Locate the cell with the specified text and output its [x, y] center coordinate. 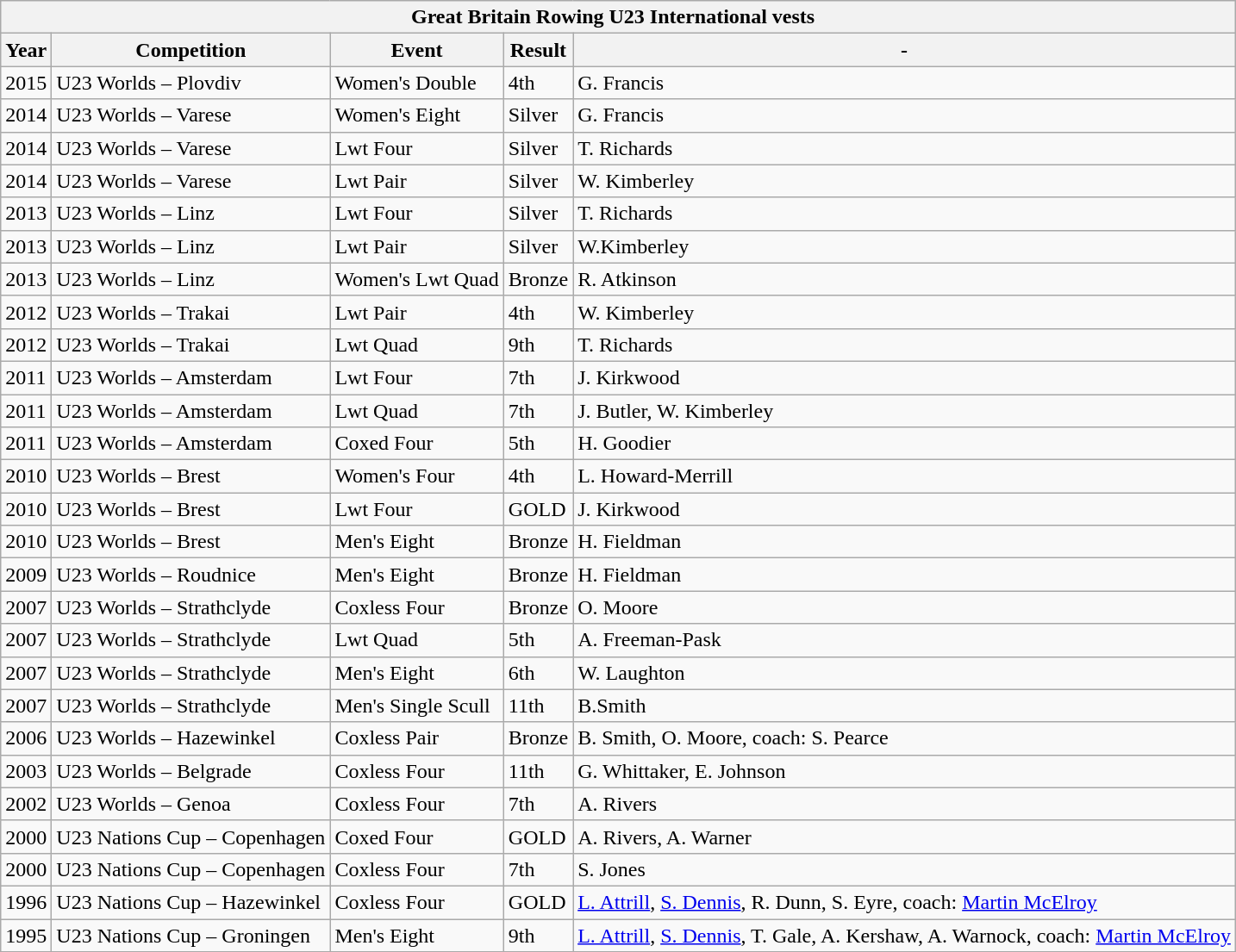
2015 [26, 83]
Event [417, 50]
U23 Worlds – Genoa [191, 804]
Great Britain Rowing U23 International vests [619, 17]
Coxless Pair [417, 738]
- [905, 50]
U23 Nations Cup – Groningen [191, 935]
L. Howard-Merrill [905, 476]
H. Goodier [905, 444]
J. Butler, W. Kimberley [905, 411]
2002 [26, 804]
U23 Worlds – Belgrade [191, 771]
Women's Lwt Quad [417, 279]
A. Rivers, A. Warner [905, 837]
2006 [26, 738]
L. Attrill, S. Dennis, T. Gale, A. Kershaw, A. Warnock, coach: Martin McElroy [905, 935]
Women's Eight [417, 115]
2009 [26, 575]
Year [26, 50]
W. Laughton [905, 673]
U23 Worlds – Hazewinkel [191, 738]
6th [538, 673]
U23 Worlds – Plovdiv [191, 83]
1996 [26, 902]
U23 Worlds – Roudnice [191, 575]
O. Moore [905, 607]
Result [538, 50]
Women's Four [417, 476]
Competition [191, 50]
L. Attrill, S. Dennis, R. Dunn, S. Eyre, coach: Martin McElroy [905, 902]
B.Smith [905, 706]
B. Smith, O. Moore, coach: S. Pearce [905, 738]
U23 Nations Cup – Hazewinkel [191, 902]
S. Jones [905, 869]
W.Kimberley [905, 246]
2003 [26, 771]
A. Rivers [905, 804]
Men's Single Scull [417, 706]
Women's Double [417, 83]
G. Whittaker, E. Johnson [905, 771]
R. Atkinson [905, 279]
A. Freeman-Pask [905, 640]
1995 [26, 935]
